Determine the (x, y) coordinate at the center of the cell enclosing the given text.  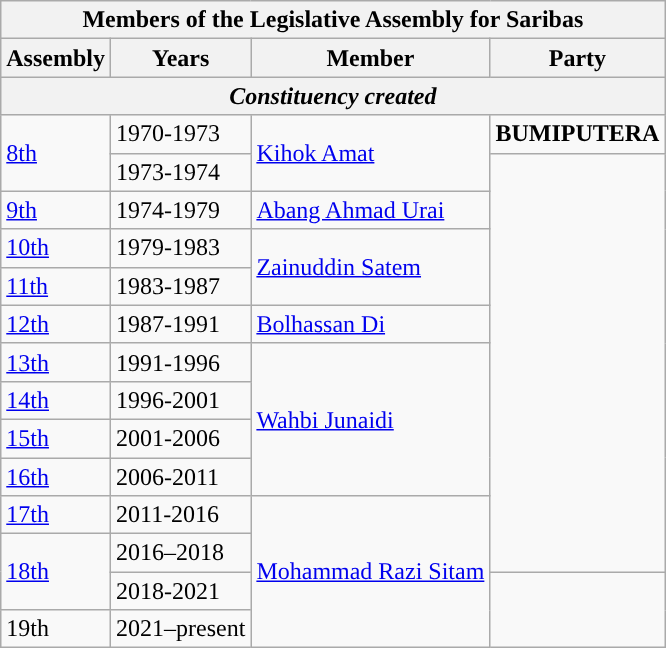
2001-2006 (180, 438)
18th (56, 572)
1987-1991 (180, 324)
BUMIPUTERA (578, 134)
Wahbi Junaidi (370, 419)
1970-1973 (180, 134)
1991-1996 (180, 362)
Bolhassan Di (370, 324)
2021–present (180, 629)
2016–2018 (180, 553)
1973-1974 (180, 172)
10th (56, 248)
2011-2016 (180, 515)
14th (56, 400)
1983-1987 (180, 286)
1979-1983 (180, 248)
16th (56, 477)
Zainuddin Satem (370, 267)
Party (578, 58)
Abang Ahmad Urai (370, 210)
9th (56, 210)
Members of the Legislative Assembly for Saribas (333, 20)
19th (56, 629)
1996-2001 (180, 400)
2006-2011 (180, 477)
Kihok Amat (370, 153)
8th (56, 153)
Mohammad Razi Sitam (370, 572)
15th (56, 438)
Constituency created (333, 96)
2018-2021 (180, 591)
Years (180, 58)
13th (56, 362)
1974-1979 (180, 210)
11th (56, 286)
12th (56, 324)
Assembly (56, 58)
17th (56, 515)
Member (370, 58)
